For the text-containing cell, return its midpoint in [x, y] coordinate format. 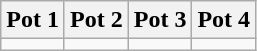
Pot 1 [33, 20]
Pot 4 [224, 20]
Pot 2 [96, 20]
Pot 3 [160, 20]
